Pinpoint the cell where the given text exists, returning its (X, Y) midpoint coordinate. 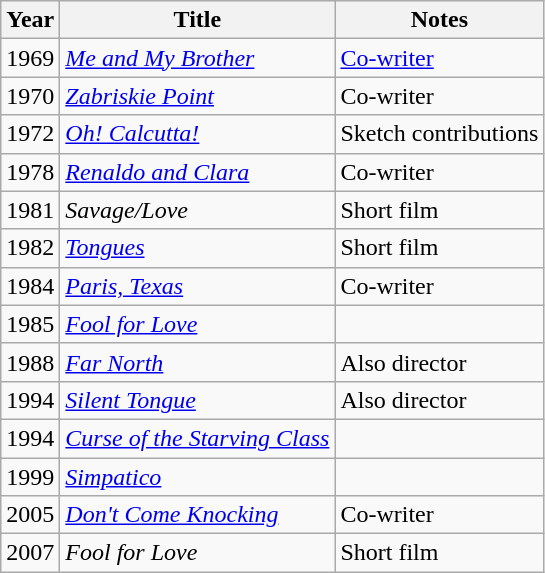
Curse of the Starving Class (198, 438)
Title (198, 20)
2005 (30, 515)
Notes (440, 20)
1978 (30, 172)
Simpatico (198, 477)
Year (30, 20)
Renaldo and Clara (198, 172)
Silent Tongue (198, 400)
2007 (30, 553)
1988 (30, 362)
1970 (30, 96)
1982 (30, 248)
Me and My Brother (198, 58)
Zabriskie Point (198, 96)
Paris, Texas (198, 286)
Don't Come Knocking (198, 515)
Oh! Calcutta! (198, 134)
1981 (30, 210)
Far North (198, 362)
1985 (30, 324)
1972 (30, 134)
1984 (30, 286)
Tongues (198, 248)
1969 (30, 58)
Savage/Love (198, 210)
Sketch contributions (440, 134)
1999 (30, 477)
